Return the [x, y] coordinate for the center point of the cell that contains the specified text.  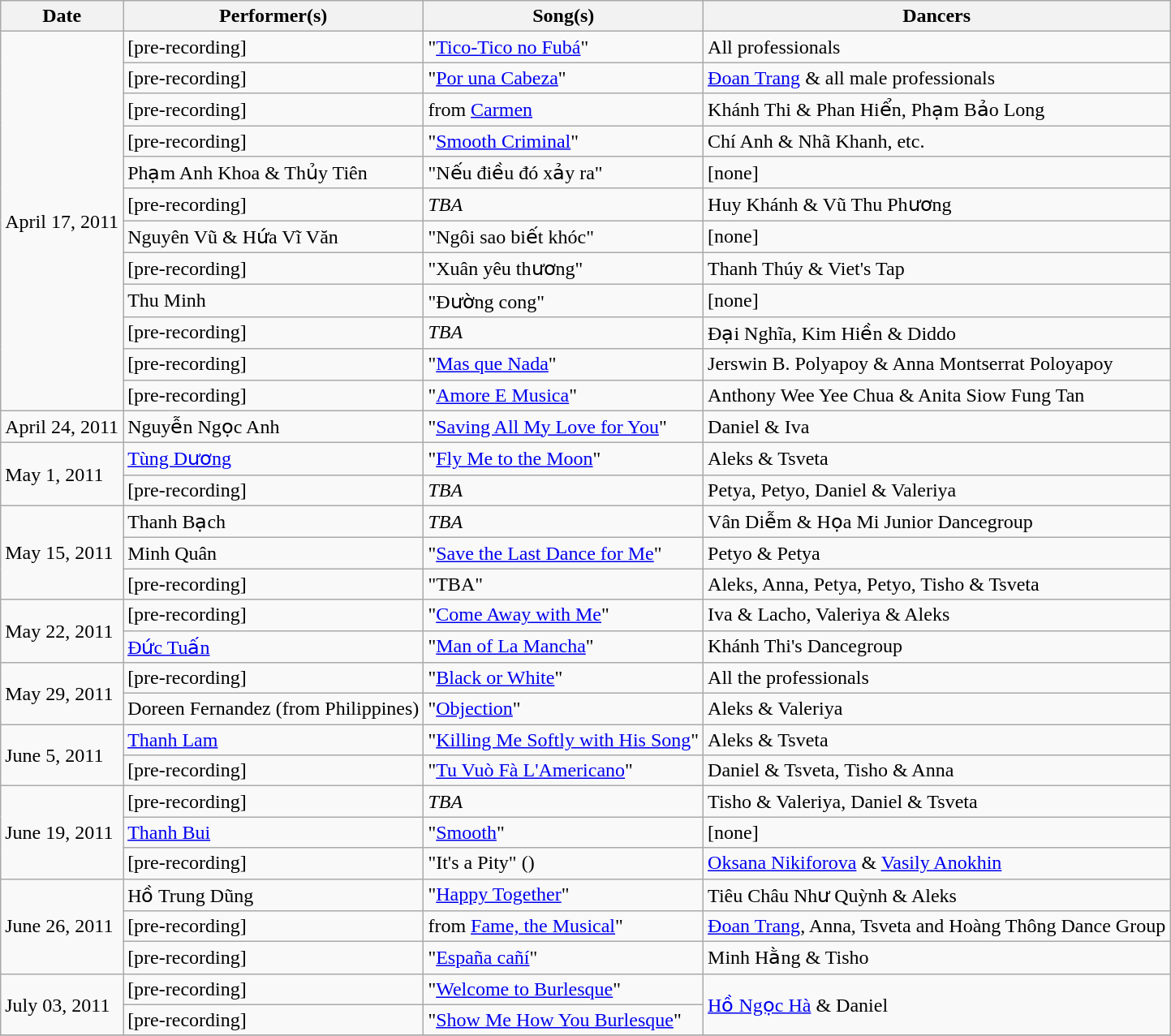
May 22, 2011 [62, 631]
from Fame, the Musical" [563, 926]
May 29, 2011 [62, 694]
"Tu Vuò Fà L'Americano" [563, 771]
"Killing Me Softly with His Song" [563, 740]
"It's a Pity" () [563, 863]
"Ngôi sao biết khóc" [563, 237]
Petya, Petyo, Daniel & Valeriya [936, 490]
"Black or White" [563, 678]
Thanh Bui [273, 832]
Tisho & Valeriya, Daniel & Tsveta [936, 802]
Thanh Lam [273, 740]
"Saving All My Love for You" [563, 427]
April 24, 2011 [62, 427]
Khánh Thi's Dancegroup [936, 647]
Aleks, Anna, Petya, Petyo, Tisho & Tsveta [936, 584]
Dancers [936, 16]
"Show Me How You Burlesque" [563, 1020]
"Save the Last Dance for Me" [563, 553]
"Smooth Criminal" [563, 140]
Thanh Bạch [273, 522]
June 5, 2011 [62, 755]
"Welcome to Burlesque" [563, 989]
Daniel & Tsveta, Tisho & Anna [936, 771]
Đoan Trang & all male professionals [936, 78]
Nguyên Vũ & Hứa Vĩ Văn [273, 237]
"España cañí" [563, 958]
Tùng Dương [273, 459]
Nguyễn Ngọc Anh [273, 427]
"Đường cong" [563, 301]
"Fly Me to the Moon" [563, 459]
Iva & Lacho, Valeriya & Aleks [936, 615]
Đoan Trang, Anna, Tsveta and Hoàng Thông Dance Group [936, 926]
July 03, 2011 [62, 1004]
May 15, 2011 [62, 552]
"Por una Cabeza" [563, 78]
"Man of La Mancha" [563, 647]
May 1, 2011 [62, 475]
"Tico-Tico no Fubá" [563, 47]
Minh Quân [273, 553]
Aleks & Valeriya [936, 709]
Đại Nghĩa, Kim Hiền & Diddo [936, 333]
Huy Khánh & Vũ Thu Phương [936, 204]
Tiêu Châu Như Quỳnh & Aleks [936, 895]
"Mas que Nada" [563, 364]
Jerswin B. Polyapoy & Anna Montserrat Poloyapoy [936, 364]
Hồ Ngọc Hà & Daniel [936, 1004]
All professionals [936, 47]
June 19, 2011 [62, 832]
Anthony Wee Yee Chua & Anita Siow Fung Tan [936, 395]
Minh Hằng & Tisho [936, 958]
Song(s) [563, 16]
"Happy Together" [563, 895]
"Xuân yêu thương" [563, 269]
Petyo & Petya [936, 553]
Thu Minh [273, 301]
"Come Away with Me" [563, 615]
"Smooth" [563, 832]
"Objection" [563, 709]
Vân Diễm & Họa Mi Junior Dancegroup [936, 522]
All the professionals [936, 678]
Daniel & Iva [936, 427]
"TBA" [563, 584]
Performer(s) [273, 16]
"Amore E Musica" [563, 395]
Date [62, 16]
from Carmen [563, 110]
Hồ Trung Dũng [273, 895]
Thanh Thúy & Viet's Tap [936, 269]
Đức Tuấn [273, 647]
April 17, 2011 [62, 221]
Doreen Fernandez (from Philippines) [273, 709]
Phạm Anh Khoa & Thủy Tiên [273, 173]
Khánh Thi & Phan Hiển, Phạm Bảo Long [936, 110]
June 26, 2011 [62, 926]
"Nếu điều đó xảy ra" [563, 173]
Chí Anh & Nhã Khanh, etc. [936, 140]
Oksana Nikiforova & Vasily Anokhin [936, 863]
